Capture the cell that displays the provided text and extract its (x, y) central coordinate. 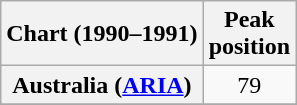
79 (249, 85)
Australia (ARIA) (102, 85)
Peakposition (249, 34)
Chart (1990–1991) (102, 34)
